Locate the cell with the specified text and output its (X, Y) center coordinate. 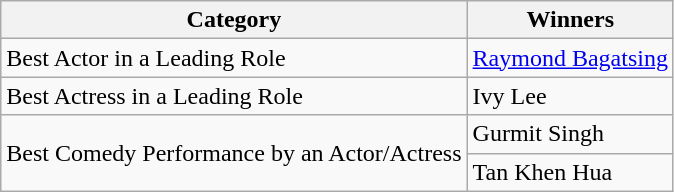
Raymond Bagatsing (570, 58)
Category (234, 20)
Best Actor in a Leading Role (234, 58)
Tan Khen Hua (570, 172)
Ivy Lee (570, 96)
Gurmit Singh (570, 134)
Best Comedy Performance by an Actor/Actress (234, 153)
Winners (570, 20)
Best Actress in a Leading Role (234, 96)
